Capture the cell that displays the provided text and extract its [x, y] central coordinate. 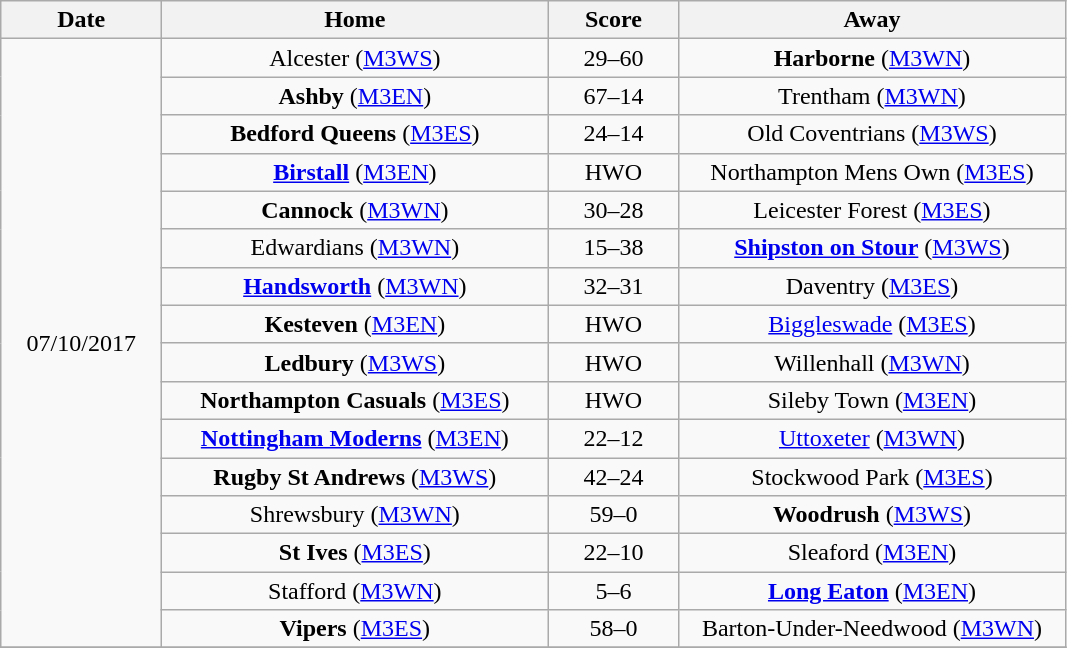
42–24 [614, 477]
Nottingham Moderns (M3EN) [355, 438]
Willenhall (M3WN) [872, 362]
Woodrush (M3WS) [872, 515]
St Ives (M3ES) [355, 553]
Harborne (M3WN) [872, 58]
Shipston on Stour (M3WS) [872, 248]
Sileby Town (M3EN) [872, 400]
Northampton Casuals (M3ES) [355, 400]
Away [872, 20]
Cannock (M3WN) [355, 210]
Handsworth (M3WN) [355, 286]
29–60 [614, 58]
Rugby St Andrews (M3WS) [355, 477]
5–6 [614, 591]
32–31 [614, 286]
Trentham (M3WN) [872, 96]
Date [82, 20]
Uttoxeter (M3WN) [872, 438]
Sleaford (M3EN) [872, 553]
Kesteven (M3EN) [355, 324]
67–14 [614, 96]
Stafford (M3WN) [355, 591]
Ledbury (M3WS) [355, 362]
Long Eaton (M3EN) [872, 591]
Ashby (M3EN) [355, 96]
Stockwood Park (M3ES) [872, 477]
Birstall (M3EN) [355, 172]
59–0 [614, 515]
Score [614, 20]
Biggleswade (M3ES) [872, 324]
Bedford Queens (M3ES) [355, 134]
15–38 [614, 248]
Alcester (M3WS) [355, 58]
Shrewsbury (M3WN) [355, 515]
Home [355, 20]
Leicester Forest (M3ES) [872, 210]
Daventry (M3ES) [872, 286]
22–12 [614, 438]
Edwardians (M3WN) [355, 248]
Northampton Mens Own (M3ES) [872, 172]
Old Coventrians (M3WS) [872, 134]
24–14 [614, 134]
Vipers (M3ES) [355, 629]
22–10 [614, 553]
07/10/2017 [82, 344]
30–28 [614, 210]
Barton-Under-Needwood (M3WN) [872, 629]
58–0 [614, 629]
